Locate the cell with the specified text and output its (X, Y) center coordinate. 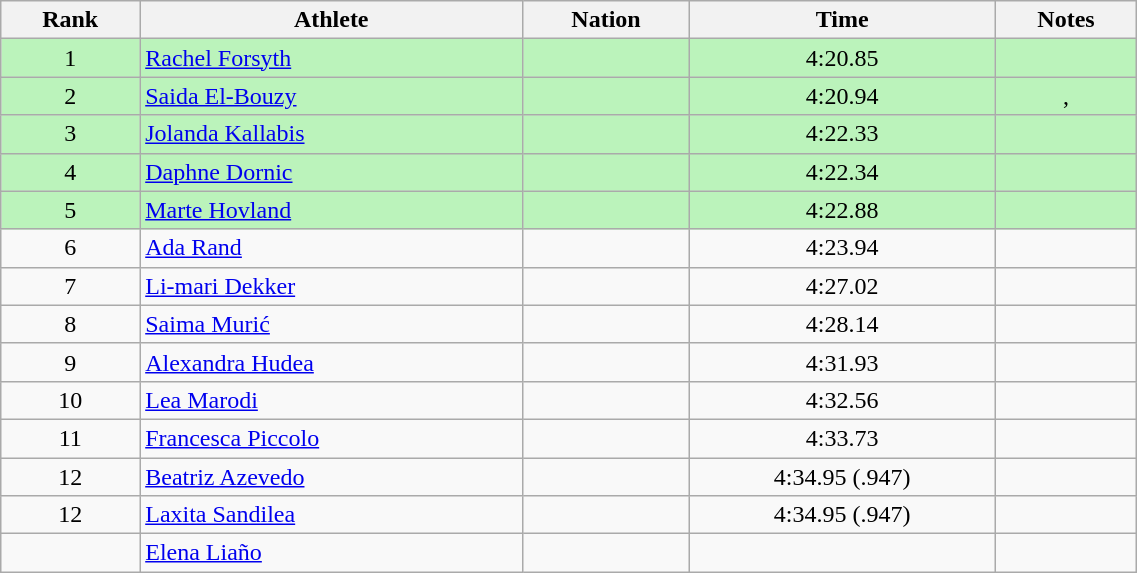
Saima Murić (332, 324)
4:27.02 (842, 286)
4:22.33 (842, 134)
Marte Hovland (332, 210)
11 (70, 438)
Saida El-Bouzy (332, 96)
Laxita Sandilea (332, 515)
Rachel Forsyth (332, 58)
2 (70, 96)
Daphne Dornic (332, 172)
4:31.93 (842, 362)
4:22.34 (842, 172)
Lea Marodi (332, 400)
4:20.85 (842, 58)
3 (70, 134)
Elena Liaño (332, 553)
Francesca Piccolo (332, 438)
4:20.94 (842, 96)
Athlete (332, 20)
4:32.56 (842, 400)
Jolanda Kallabis (332, 134)
Alexandra Hudea (332, 362)
4:28.14 (842, 324)
Rank (70, 20)
7 (70, 286)
Time (842, 20)
Beatriz Azevedo (332, 477)
8 (70, 324)
4:33.73 (842, 438)
Nation (606, 20)
1 (70, 58)
5 (70, 210)
4:22.88 (842, 210)
Notes (1066, 20)
4 (70, 172)
10 (70, 400)
Li-mari Dekker (332, 286)
, (1066, 96)
Ada Rand (332, 248)
6 (70, 248)
9 (70, 362)
4:23.94 (842, 248)
